Output the (x, y) coordinate of the center of the cell containing the given text.  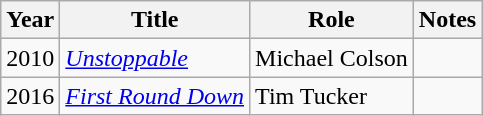
Year (30, 20)
2016 (30, 96)
Unstoppable (155, 58)
2010 (30, 58)
Michael Colson (332, 58)
First Round Down (155, 96)
Role (332, 20)
Notes (447, 20)
Tim Tucker (332, 96)
Title (155, 20)
